Provide the [x, y] coordinate of the cell's center where the given text is located.  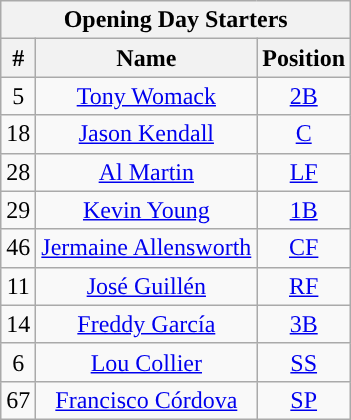
LF [304, 172]
Name [146, 58]
Freddy García [146, 324]
Kevin Young [146, 210]
SS [304, 362]
67 [18, 400]
Francisco Córdova [146, 400]
SP [304, 400]
3B [304, 324]
14 [18, 324]
Opening Day Starters [176, 20]
2B [304, 96]
6 [18, 362]
18 [18, 134]
29 [18, 210]
C [304, 134]
Al Martin [146, 172]
RF [304, 286]
Jermaine Allensworth [146, 248]
1B [304, 210]
11 [18, 286]
CF [304, 248]
José Guillén [146, 286]
Jason Kendall [146, 134]
28 [18, 172]
Lou Collier [146, 362]
# [18, 58]
Position [304, 58]
Tony Womack [146, 96]
5 [18, 96]
46 [18, 248]
